For the text-containing cell, return its midpoint in [X, Y] coordinate format. 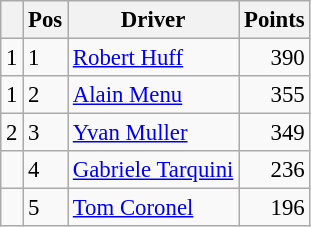
196 [274, 208]
Points [274, 20]
Tom Coronel [154, 208]
390 [274, 58]
Robert Huff [154, 58]
3 [46, 133]
Gabriele Tarquini [154, 170]
355 [274, 95]
5 [46, 208]
4 [46, 170]
Yvan Muller [154, 133]
Alain Menu [154, 95]
Driver [154, 20]
Pos [46, 20]
236 [274, 170]
349 [274, 133]
